From the cell containing the given text, extract its center point as (x, y) coordinate. 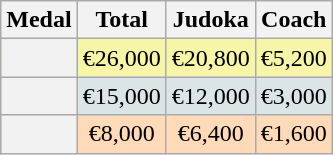
€26,000 (122, 58)
€6,400 (210, 134)
€3,000 (294, 96)
Coach (294, 20)
Total (122, 20)
€15,000 (122, 96)
€12,000 (210, 96)
€8,000 (122, 134)
Judoka (210, 20)
€5,200 (294, 58)
€1,600 (294, 134)
€20,800 (210, 58)
Medal (39, 20)
